Provide the (X, Y) coordinate of the cell's center where the given text is located.  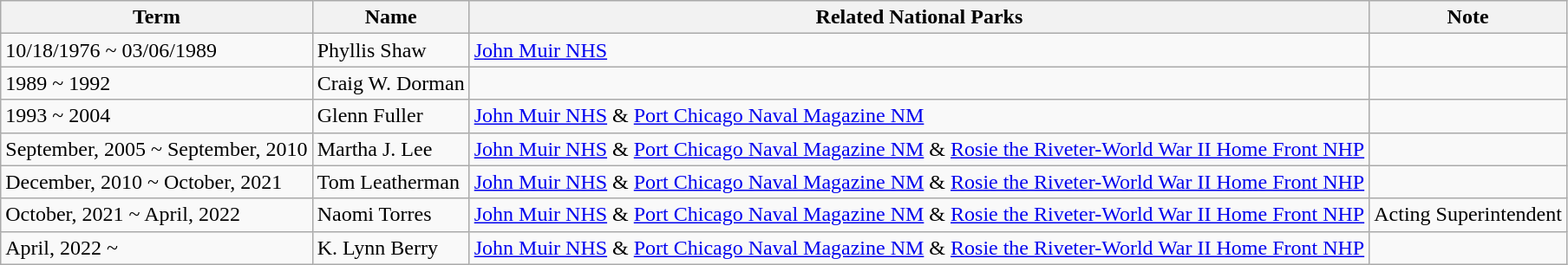
Tom Leatherman (390, 182)
10/18/1976 ~ 03/06/1989 (156, 50)
Craig W. Dorman (390, 83)
John Muir NHS & Port Chicago Naval Magazine NM (919, 116)
Phyllis Shaw (390, 50)
1989 ~ 1992 (156, 83)
Term (156, 17)
October, 2021 ~ April, 2022 (156, 215)
April, 2022 ~ (156, 248)
K. Lynn Berry (390, 248)
Note (1468, 17)
September, 2005 ~ September, 2010 (156, 149)
John Muir NHS (919, 50)
Name (390, 17)
Glenn Fuller (390, 116)
Naomi Torres (390, 215)
Martha J. Lee (390, 149)
Related National Parks (919, 17)
December, 2010 ~ October, 2021 (156, 182)
Acting Superintendent (1468, 215)
1993 ~ 2004 (156, 116)
